Extract the [x, y] coordinate from the center of the cell holding the provided text.  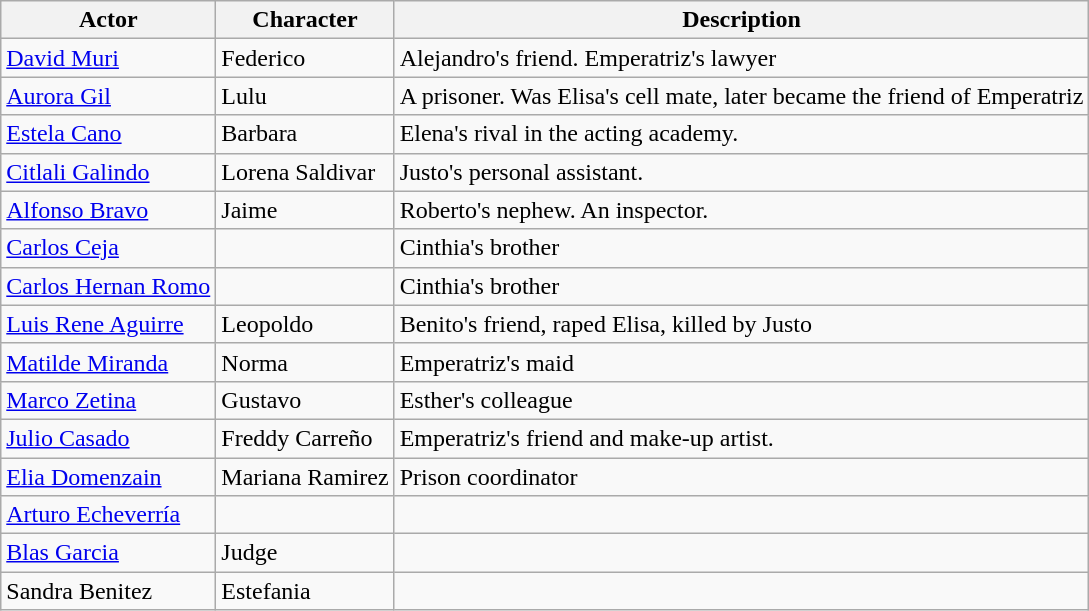
Leopoldo [305, 324]
Esther's colleague [742, 400]
Citlali Galindo [108, 172]
Elena's rival in the acting academy. [742, 134]
Actor [108, 20]
Lorena Saldivar [305, 172]
Mariana Ramirez [305, 477]
Alfonso Bravo [108, 210]
Benito's friend, raped Elisa, killed by Justo [742, 324]
Luis Rene Aguirre [108, 324]
Elia Domenzain [108, 477]
Marco Zetina [108, 400]
Matilde Miranda [108, 362]
Emperatriz's maid [742, 362]
Freddy Carreño [305, 438]
Justo's personal assistant. [742, 172]
Prison coordinator [742, 477]
Lulu [305, 96]
Roberto's nephew. An inspector. [742, 210]
Arturo Echeverría [108, 515]
David Muri [108, 58]
Gustavo [305, 400]
A prisoner. Was Elisa's cell mate, later became the friend of Emperatriz [742, 96]
Federico [305, 58]
Norma [305, 362]
Character [305, 20]
Barbara [305, 134]
Blas Garcia [108, 553]
Aurora Gil [108, 96]
Jaime [305, 210]
Alejandro's friend. Emperatriz's lawyer [742, 58]
Estela Cano [108, 134]
Julio Casado [108, 438]
Carlos Hernan Romo [108, 286]
Sandra Benitez [108, 591]
Carlos Ceja [108, 248]
Emperatriz's friend and make-up artist. [742, 438]
Estefania [305, 591]
Description [742, 20]
Judge [305, 553]
